Capture the cell that displays the provided text and extract its [x, y] central coordinate. 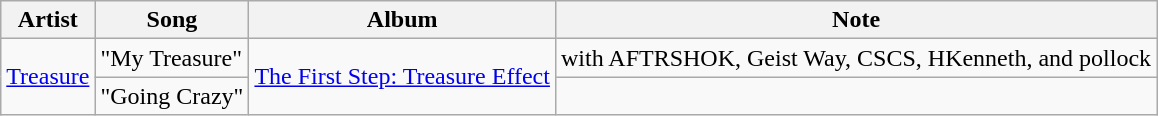
Song [172, 20]
The First Step: Treasure Effect [402, 77]
Treasure [48, 77]
Album [402, 20]
Note [856, 20]
Artist [48, 20]
"Going Crazy" [172, 96]
"My Treasure" [172, 58]
with AFTRSHOK, Geist Way, CSCS, HKenneth, and pollock [856, 58]
